Capture the cell that displays the provided text and extract its [X, Y] central coordinate. 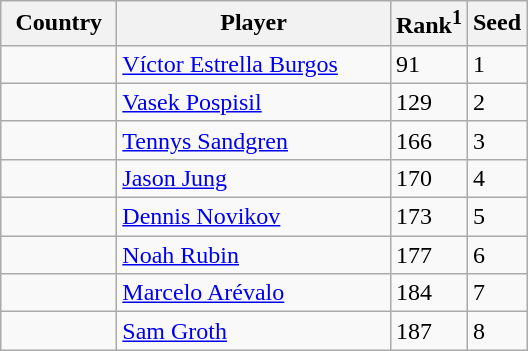
184 [428, 293]
5 [496, 217]
6 [496, 255]
3 [496, 140]
Jason Jung [254, 178]
4 [496, 178]
Seed [496, 24]
91 [428, 64]
187 [428, 331]
129 [428, 102]
Víctor Estrella Burgos [254, 64]
2 [496, 102]
Vasek Pospisil [254, 102]
Tennys Sandgren [254, 140]
Player [254, 24]
Noah Rubin [254, 255]
170 [428, 178]
Sam Groth [254, 331]
1 [496, 64]
Country [59, 24]
Dennis Novikov [254, 217]
8 [496, 331]
7 [496, 293]
Marcelo Arévalo [254, 293]
173 [428, 217]
166 [428, 140]
Rank1 [428, 24]
177 [428, 255]
